Extract the [X, Y] coordinate from the center of the cell holding the provided text.  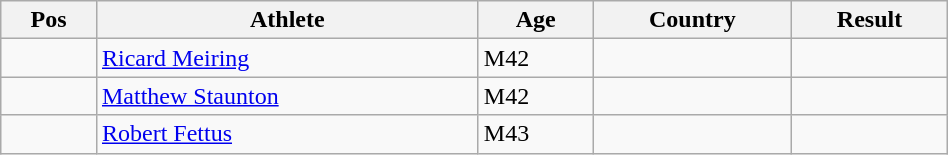
Matthew Staunton [287, 96]
Ricard Meiring [287, 58]
Age [536, 20]
Athlete [287, 20]
Country [692, 20]
Result [870, 20]
M43 [536, 134]
Robert Fettus [287, 134]
Pos [49, 20]
